Determine the (X, Y) coordinate at the center of the cell enclosing the given text.  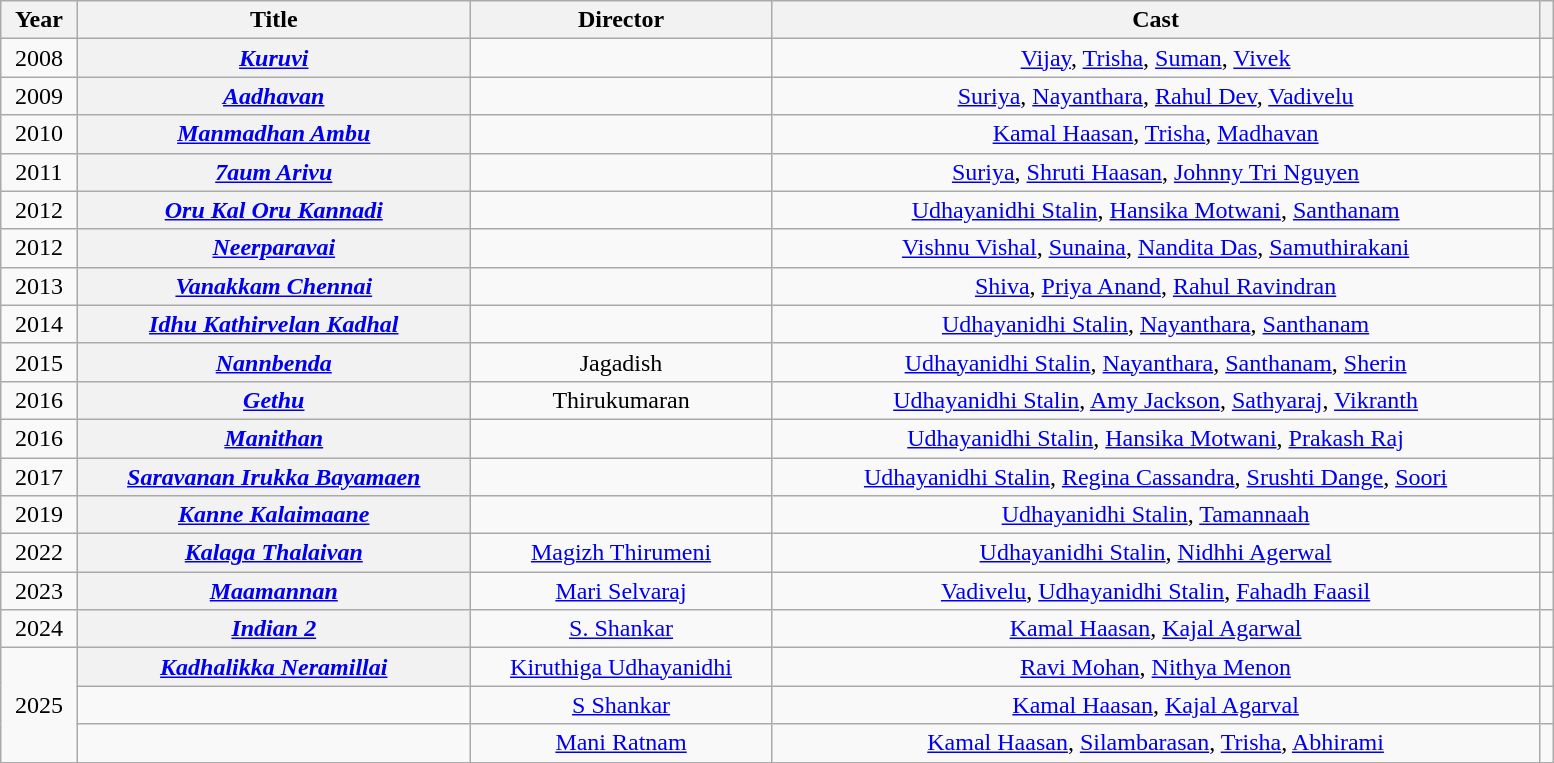
Shiva, Priya Anand, Rahul Ravindran (1156, 286)
Udhayanidhi Stalin, Nayanthara, Santhanam, Sherin (1156, 362)
Oru Kal Oru Kannadi (274, 210)
2019 (39, 515)
Kuruvi (274, 58)
Gethu (274, 400)
Udhayanidhi Stalin, Amy Jackson, Sathyaraj, Vikranth (1156, 400)
Title (274, 20)
Idhu Kathirvelan Kadhal (274, 324)
2010 (39, 134)
Manithan (274, 438)
Suriya, Shruti Haasan, Johnny Tri Nguyen (1156, 172)
Jagadish (620, 362)
2022 (39, 553)
Director (620, 20)
2008 (39, 58)
Kamal Haasan, Silambarasan, Trisha, Abhirami (1156, 743)
Udhayanidhi Stalin, Nayanthara, Santhanam (1156, 324)
Vadivelu, Udhayanidhi Stalin, Fahadh Faasil (1156, 591)
Mani Ratnam (620, 743)
Udhayanidhi Stalin, Nidhhi Agerwal (1156, 553)
Year (39, 20)
Kanne Kalaimaane (274, 515)
Neerparavai (274, 248)
Kalaga Thalaivan (274, 553)
7aum Arivu (274, 172)
2013 (39, 286)
2017 (39, 477)
Nannbenda (274, 362)
Ravi Mohan, Nithya Menon (1156, 667)
Saravanan Irukka Bayamaen (274, 477)
Vijay, Trisha, Suman, Vivek (1156, 58)
Mari Selvaraj (620, 591)
Vanakkam Chennai (274, 286)
Manmadhan Ambu (274, 134)
Udhayanidhi Stalin, Tamannaah (1156, 515)
Magizh Thirumeni (620, 553)
Kadhalikka Neramillai (274, 667)
2014 (39, 324)
Cast (1156, 20)
2009 (39, 96)
Udhayanidhi Stalin, Regina Cassandra, Srushti Dange, Soori (1156, 477)
2024 (39, 629)
2011 (39, 172)
Thirukumaran (620, 400)
2023 (39, 591)
Suriya, Nayanthara, Rahul Dev, Vadivelu (1156, 96)
2025 (39, 705)
Udhayanidhi Stalin, Hansika Motwani, Prakash Raj (1156, 438)
Udhayanidhi Stalin, Hansika Motwani, Santhanam (1156, 210)
Aadhavan (274, 96)
Kamal Haasan, Kajal Agarwal (1156, 629)
Maamannan (274, 591)
S. Shankar (620, 629)
Vishnu Vishal, Sunaina, Nandita Das, Samuthirakani (1156, 248)
2015 (39, 362)
Indian 2 (274, 629)
S Shankar (620, 705)
Kamal Haasan, Trisha, Madhavan (1156, 134)
Kamal Haasan, Kajal Agarval (1156, 705)
Kiruthiga Udhayanidhi (620, 667)
